Identify which cell holds the provided text, then report its (x, y) central coordinate. 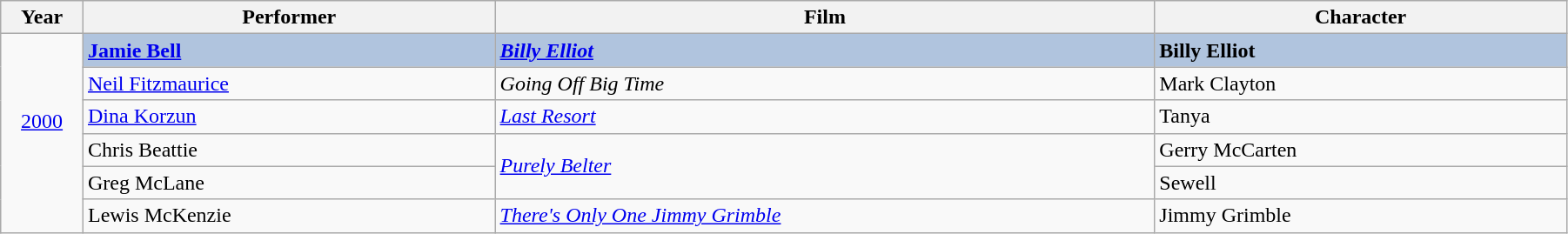
Sewell (1361, 183)
Last Resort (825, 117)
Mark Clayton (1361, 84)
Dina Korzun (289, 117)
Neil Fitzmaurice (289, 84)
There's Only One Jimmy Grimble (825, 216)
Tanya (1361, 117)
Going Off Big Time (825, 84)
2000 (42, 133)
Jamie Bell (289, 50)
Jimmy Grimble (1361, 216)
Lewis McKenzie (289, 216)
Purely Belter (825, 166)
Performer (289, 17)
Chris Beattie (289, 150)
Gerry McCarten (1361, 150)
Greg McLane (289, 183)
Character (1361, 17)
Year (42, 17)
Film (825, 17)
